Detect which cell encompasses the target text, then output its [X, Y] center coordinate. 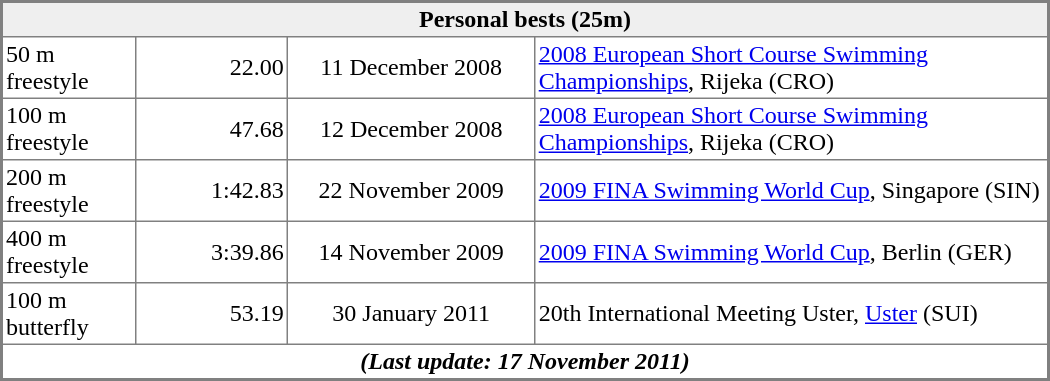
200 m freestyle [69, 190]
53.19 [212, 314]
(Last update: 17 November 2011) [525, 362]
22.00 [212, 68]
12 December 2008 [411, 129]
2009 FINA Swimming World Cup, Berlin (GER) [792, 252]
2009 FINA Swimming World Cup, Singapore (SIN) [792, 190]
11 December 2008 [411, 68]
Personal bests (25m) [525, 20]
100 m freestyle [69, 129]
30 January 2011 [411, 314]
3:39.86 [212, 252]
22 November 2009 [411, 190]
47.68 [212, 129]
400 m freestyle [69, 252]
20th International Meeting Uster, Uster (SUI) [792, 314]
100 m butterfly [69, 314]
14 November 2009 [411, 252]
50 m freestyle [69, 68]
1:42.83 [212, 190]
